Return the [x, y] coordinate for the center point of the cell that contains the specified text.  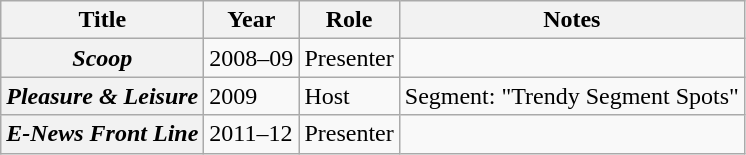
Pleasure & Leisure [102, 96]
Notes [572, 20]
Title [102, 20]
Segment: "Trendy Segment Spots" [572, 96]
Scoop [102, 58]
2011–12 [252, 134]
2009 [252, 96]
2008–09 [252, 58]
E-News Front Line [102, 134]
Role [349, 20]
Year [252, 20]
Host [349, 96]
